Find where the given text appears and provide that cell's center as [X, Y] coordinate. 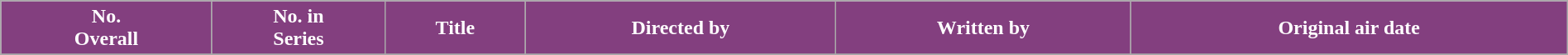
Directed by [681, 28]
No.Overall [107, 28]
Title [455, 28]
Written by [983, 28]
No. inSeries [298, 28]
Original air date [1349, 28]
